Return (X, Y) of the center of cell containing provided text 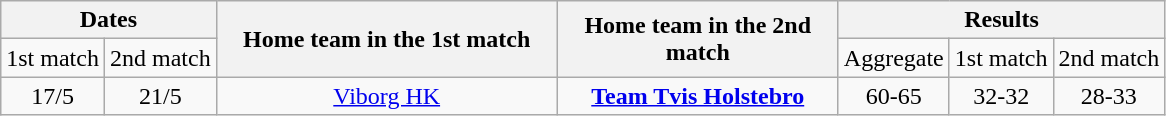
Aggregate (894, 58)
Dates (108, 20)
Home team in the 2nd match (698, 39)
Viborg HK (386, 96)
60-65 (894, 96)
17/5 (53, 96)
32-32 (1001, 96)
Team Tvis Holstebro (698, 96)
21/5 (160, 96)
Home team in the 1st match (386, 39)
Results (1001, 20)
28-33 (1109, 96)
